Return the (x, y) coordinate for the center point of the cell that contains the specified text.  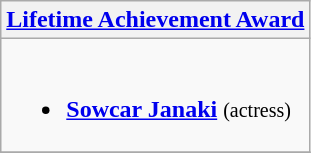
Lifetime Achievement Award (156, 20)
Sowcar Janaki (actress) (156, 96)
